Extract the [X, Y] coordinate from the center of the cell holding the provided text.  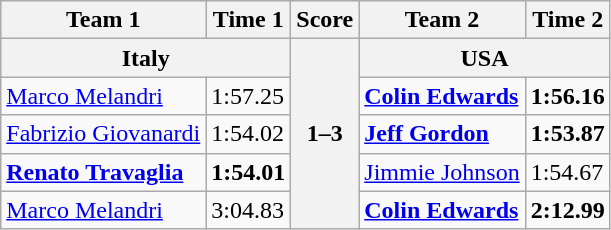
Jimmie Johnson [442, 172]
Renato Travaglia [104, 172]
1:57.25 [248, 96]
1:54.02 [248, 134]
1:54.01 [248, 172]
1:54.67 [568, 172]
1:53.87 [568, 134]
USA [484, 58]
Italy [146, 58]
Time 1 [248, 20]
Team 2 [442, 20]
2:12.99 [568, 210]
1–3 [325, 134]
1:56.16 [568, 96]
Time 2 [568, 20]
Score [325, 20]
Fabrizio Giovanardi [104, 134]
3:04.83 [248, 210]
Jeff Gordon [442, 134]
Team 1 [104, 20]
